Locate the cell with the specified text and output its (x, y) center coordinate. 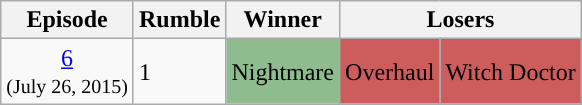
Winner (283, 20)
Rumble (179, 20)
Witch Doctor (510, 72)
1 (179, 72)
Overhaul (390, 72)
Episode (68, 20)
6(July 26, 2015) (68, 72)
Nightmare (283, 72)
Losers (461, 20)
